Return (x, y) of the center of cell containing provided text 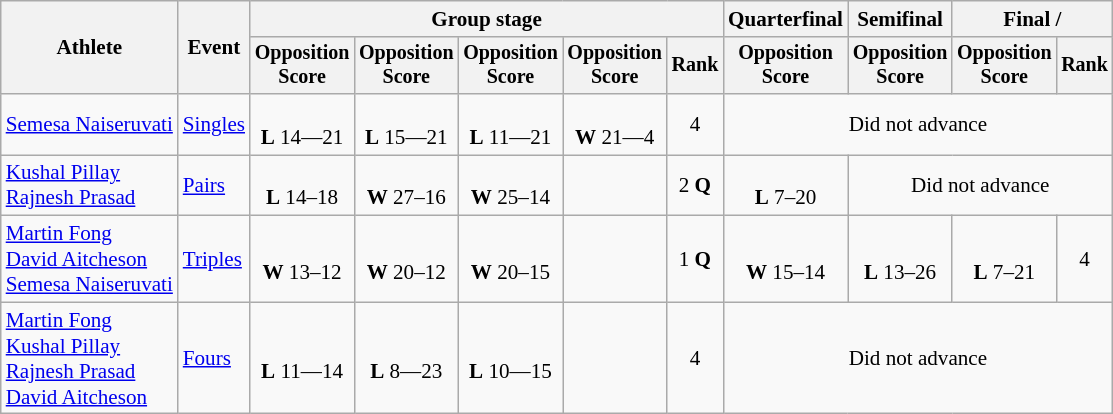
L 11―21 (510, 124)
Semifinal (900, 18)
L 14–18 (302, 186)
Kushal PillayRajnesh Prasad (90, 186)
2 Q (695, 186)
Semesa Naiseruvati (90, 124)
L 13–26 (900, 259)
W 21―4 (615, 124)
Triples (214, 259)
L 7–20 (786, 186)
W 20–15 (510, 259)
Martin FongKushal PillayRajnesh PrasadDavid Aitcheson (90, 358)
W 20–12 (406, 259)
Singles (214, 124)
W 25–14 (510, 186)
Martin FongDavid AitchesonSemesa Naiseruvati (90, 259)
Event (214, 48)
Group stage (486, 18)
L 7–21 (1004, 259)
1 Q (695, 259)
W 15–14 (786, 259)
Final / (1032, 18)
L 11―14 (302, 358)
L 8―23 (406, 358)
L 10―15 (510, 358)
L 14―21 (302, 124)
W 13–12 (302, 259)
Fours (214, 358)
Quarterfinal (786, 18)
Pairs (214, 186)
W 27–16 (406, 186)
Athlete (90, 48)
L 15―21 (406, 124)
